Return the [x, y] coordinate for the center point of the cell that contains the specified text.  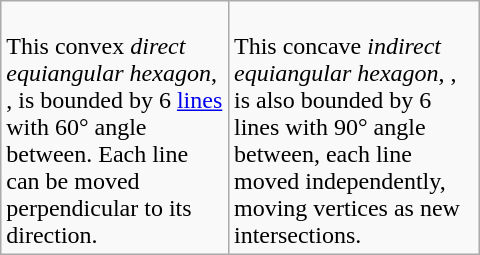
This convex direct equiangular hexagon, , is bounded by 6 lines with 60° angle between. Each line can be moved perpendicular to its direction. [115, 128]
